Return (X, Y) of the center of cell containing provided text 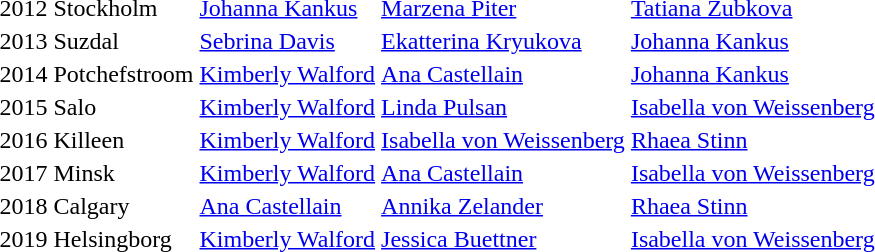
Ekatterina Kryukova (504, 41)
Isabella von Weissenberg (504, 140)
Linda Pulsan (504, 107)
Annika Zelander (504, 206)
Sebrina Davis (288, 41)
